Capture the cell that displays the provided text and extract its (X, Y) central coordinate. 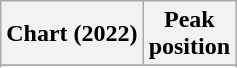
Peakposition (189, 34)
Chart (2022) (72, 34)
